Provide the [x, y] coordinate of the cell's center where the given text is located.  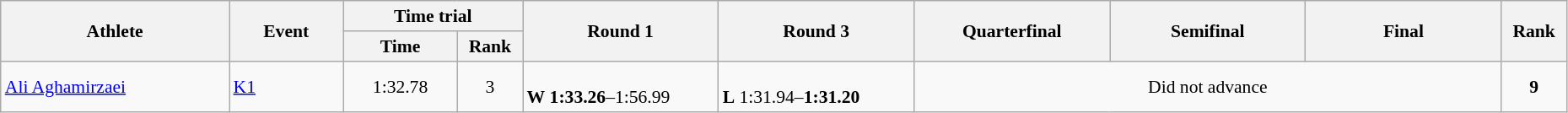
9 [1533, 86]
3 [489, 86]
L 1:31.94–1:31.20 [816, 86]
Ali Aghamirzaei [115, 86]
Did not advance [1208, 86]
Time [400, 46]
Semifinal [1208, 30]
Final [1404, 30]
Round 3 [816, 30]
Time trial [434, 16]
Round 1 [621, 30]
K1 [287, 86]
Event [287, 30]
1:32.78 [400, 86]
Athlete [115, 30]
Quarterfinal [1012, 30]
W 1:33.26–1:56.99 [621, 86]
